Capture the cell that displays the provided text and extract its [x, y] central coordinate. 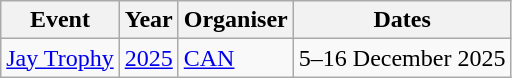
5–16 December 2025 [402, 58]
CAN [236, 58]
2025 [148, 58]
Jay Trophy [60, 58]
Event [60, 20]
Organiser [236, 20]
Year [148, 20]
Dates [402, 20]
